Identify which cell holds the provided text, then report its (x, y) central coordinate. 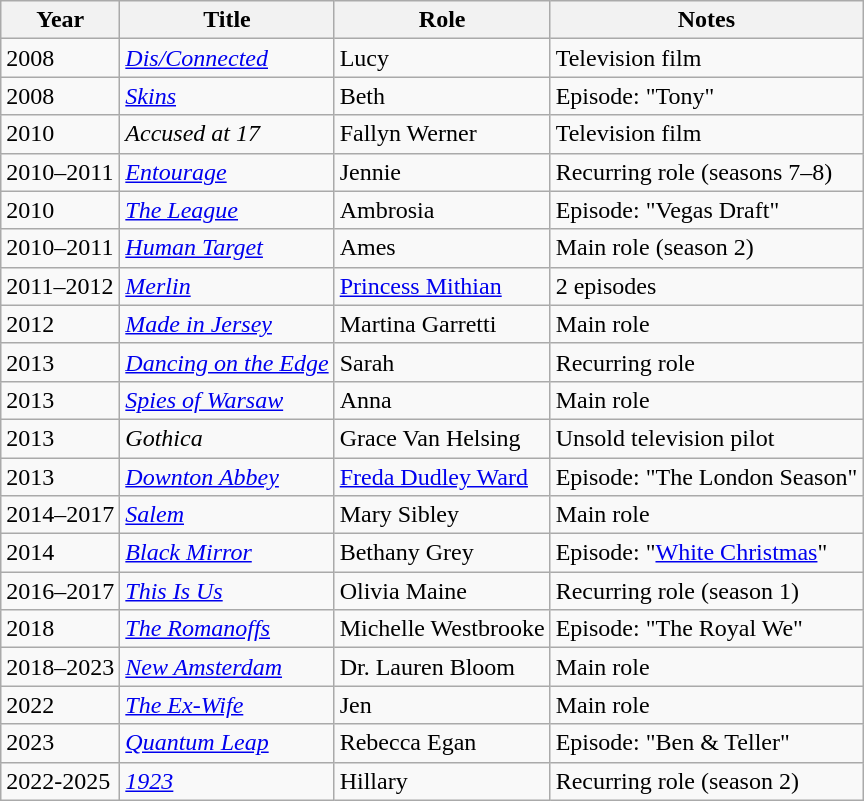
2022 (60, 705)
Recurring role (706, 362)
Grace Van Helsing (442, 438)
2022-2025 (60, 781)
Merlin (227, 286)
Episode: "The Royal We" (706, 629)
Episode: "White Christmas" (706, 553)
The Ex-Wife (227, 705)
Ambrosia (442, 210)
Episode: "Ben & Teller" (706, 743)
Made in Jersey (227, 324)
Recurring role (seasons 7–8) (706, 172)
Recurring role (season 2) (706, 781)
Mary Sibley (442, 515)
Black Mirror (227, 553)
Fallyn Werner (442, 134)
Entourage (227, 172)
Salem (227, 515)
Spies of Warsaw (227, 400)
Human Target (227, 248)
2012 (60, 324)
Notes (706, 20)
1923 (227, 781)
Episode: "Vegas Draft" (706, 210)
This Is Us (227, 591)
Martina Garretti (442, 324)
Episode: "The London Season" (706, 477)
2018–2023 (60, 667)
Hillary (442, 781)
2018 (60, 629)
Main role (season 2) (706, 248)
Accused at 17 (227, 134)
Dr. Lauren Bloom (442, 667)
Quantum Leap (227, 743)
Dis/Connected (227, 58)
New Amsterdam (227, 667)
Role (442, 20)
Freda Dudley Ward (442, 477)
Gothica (227, 438)
Beth (442, 96)
Skins (227, 96)
2014 (60, 553)
2014–2017 (60, 515)
The Romanoffs (227, 629)
The League (227, 210)
Michelle Westbrooke (442, 629)
Recurring role (season 1) (706, 591)
Unsold television pilot (706, 438)
Year (60, 20)
2 episodes (706, 286)
Lucy (442, 58)
Olivia Maine (442, 591)
Dancing on the Edge (227, 362)
Jennie (442, 172)
2023 (60, 743)
Bethany Grey (442, 553)
Rebecca Egan (442, 743)
Anna (442, 400)
Jen (442, 705)
2016–2017 (60, 591)
Downton Abbey (227, 477)
Princess Mithian (442, 286)
Sarah (442, 362)
2011–2012 (60, 286)
Ames (442, 248)
Episode: "Tony" (706, 96)
Title (227, 20)
